Determine the [X, Y] coordinate at the center of the cell enclosing the given text.  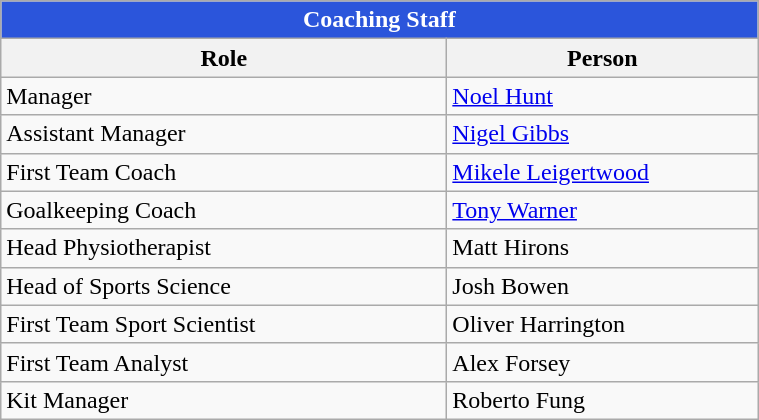
Coaching Staff [380, 20]
Assistant Manager [224, 134]
First Team Sport Scientist [224, 324]
First Team Coach [224, 172]
Person [602, 58]
Kit Manager [224, 400]
Mikele Leigertwood [602, 172]
Matt Hirons [602, 248]
Josh Bowen [602, 286]
Oliver Harrington [602, 324]
Tony Warner [602, 210]
Manager [224, 96]
First Team Analyst [224, 362]
Goalkeeping Coach [224, 210]
Alex Forsey [602, 362]
Noel Hunt [602, 96]
Roberto Fung [602, 400]
Head Physiotherapist [224, 248]
Nigel Gibbs [602, 134]
Head of Sports Science [224, 286]
Role [224, 58]
